Return the [x, y] coordinate for the center point of the cell that contains the specified text.  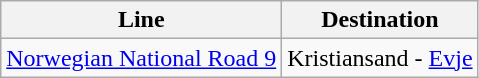
Destination [380, 20]
Line [142, 20]
Norwegian National Road 9 [142, 58]
Kristiansand - Evje [380, 58]
